Search for the cell housing the specified text and yield its (X, Y) center coordinate. 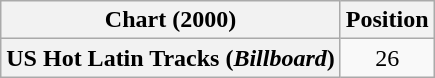
US Hot Latin Tracks (Billboard) (171, 58)
Position (387, 20)
Chart (2000) (171, 20)
26 (387, 58)
